Locate the cell with the specified text and output its [x, y] center coordinate. 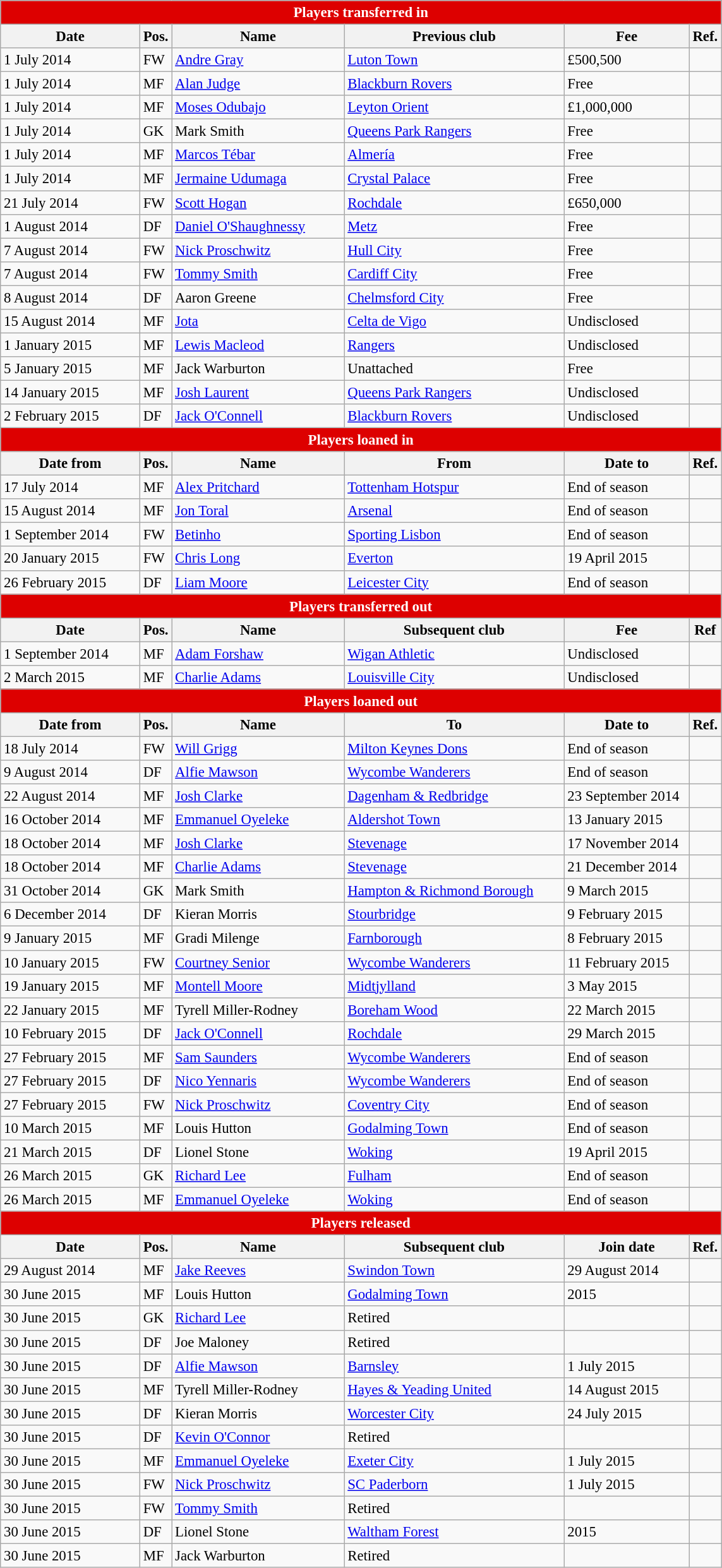
24 July 2015 [627, 1413]
Leyton Orient [454, 107]
1 August 2014 [71, 226]
29 March 2015 [627, 1033]
Arsenal [454, 511]
3 May 2015 [627, 986]
SC Paderborn [454, 1485]
14 January 2015 [71, 392]
Almería [454, 155]
9 January 2015 [71, 938]
Ref [705, 630]
Montell Moore [258, 986]
26 February 2015 [71, 582]
22 August 2014 [71, 796]
Joe Maloney [258, 1342]
2 March 2015 [71, 678]
Metz [454, 226]
Milton Keynes Dons [454, 748]
Jake Reeves [258, 1271]
18 July 2014 [71, 748]
Chris Long [258, 559]
11 February 2015 [627, 962]
20 January 2015 [71, 559]
8 August 2014 [71, 297]
10 March 2015 [71, 1128]
Boreham Wood [454, 1010]
21 December 2014 [627, 867]
Cardiff City [454, 273]
Exeter City [454, 1461]
£1,000,000 [627, 107]
9 March 2015 [627, 891]
Midtjylland [454, 986]
Farnborough [454, 938]
Coventry City [454, 1104]
6 December 2014 [71, 915]
£500,500 [627, 60]
Wigan Athletic [454, 654]
Players transferred in [361, 13]
Jermaine Udumaga [258, 179]
Celta de Vigo [454, 321]
Nico Yennaris [258, 1081]
10 January 2015 [71, 962]
Adam Forshaw [258, 654]
Players transferred out [361, 606]
Waltham Forest [454, 1532]
Andre Gray [258, 60]
Betinho [258, 535]
19 January 2015 [71, 986]
Players loaned in [361, 440]
Aldershot Town [454, 820]
Marcos Tébar [258, 155]
Josh Laurent [258, 392]
Luton Town [454, 60]
10 February 2015 [71, 1033]
Join date [627, 1247]
21 July 2014 [71, 203]
Lewis Macleod [258, 345]
13 January 2015 [627, 820]
Worcester City [454, 1413]
8 February 2015 [627, 938]
17 July 2014 [71, 488]
22 March 2015 [627, 1010]
Alan Judge [258, 84]
21 March 2015 [71, 1152]
Liam Moore [258, 582]
Leicester City [454, 582]
Hampton & Richmond Borough [454, 891]
23 September 2014 [627, 796]
Chelmsford City [454, 297]
Rangers [454, 345]
Daniel O'Shaughnessy [258, 226]
14 August 2015 [627, 1389]
5 January 2015 [71, 369]
Aaron Greene [258, 297]
Sporting Lisbon [454, 535]
Previous club [454, 37]
Unattached [454, 369]
Sam Saunders [258, 1057]
Everton [454, 559]
Jon Toral [258, 511]
Dagenham & Redbridge [454, 796]
Hayes & Yeading United [454, 1389]
Crystal Palace [454, 179]
Gradi Milenge [258, 938]
1 January 2015 [71, 345]
2 February 2015 [71, 416]
Courtney Senior [258, 962]
22 January 2015 [71, 1010]
Will Grigg [258, 748]
Fulham [454, 1176]
Scott Hogan [258, 203]
Swindon Town [454, 1271]
£650,000 [627, 203]
Players loaned out [361, 701]
16 October 2014 [71, 820]
Jota [258, 321]
17 November 2014 [627, 844]
To [454, 725]
Kevin O'Connor [258, 1437]
Moses Odubajo [258, 107]
Players released [361, 1223]
9 February 2015 [627, 915]
31 October 2014 [71, 891]
Hull City [454, 250]
9 August 2014 [71, 772]
Louisville City [454, 678]
Alex Pritchard [258, 488]
Stourbridge [454, 915]
Tottenham Hotspur [454, 488]
Barnsley [454, 1366]
From [454, 464]
